Search for the cell housing the specified text and yield its [x, y] center coordinate. 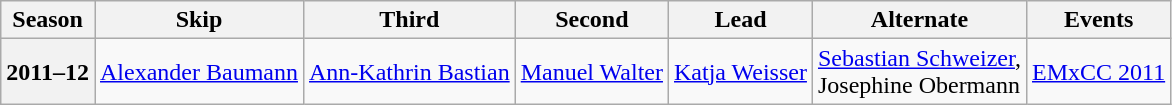
Events [1098, 20]
2011–12 [48, 72]
Manuel Walter [592, 72]
Third [409, 20]
Alternate [919, 20]
Alexander Baumann [198, 72]
Skip [198, 20]
Second [592, 20]
Season [48, 20]
EMxCC 2011 [1098, 72]
Lead [740, 20]
Katja Weisser [740, 72]
Ann-Kathrin Bastian [409, 72]
Sebastian Schweizer,Josephine Obermann [919, 72]
